For the text-containing cell, return its midpoint in [x, y] coordinate format. 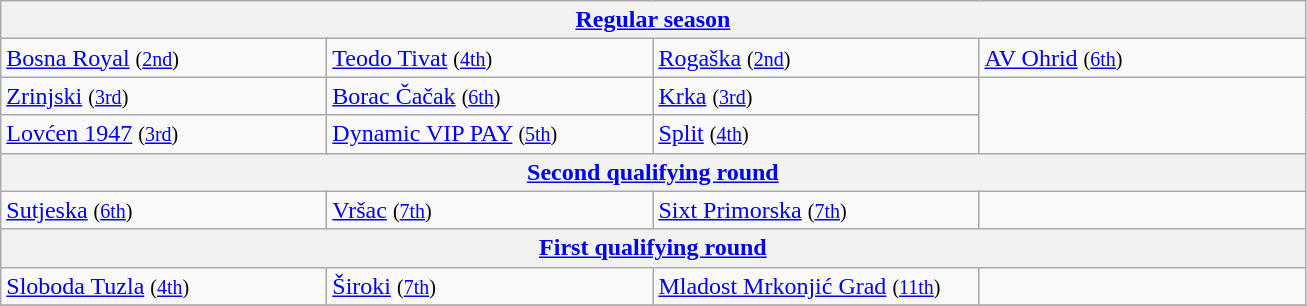
Široki (7th) [490, 286]
Sixt Primorska (7th) [816, 210]
Split (4th) [816, 134]
Second qualifying round [653, 172]
First qualifying round [653, 248]
Zrinjski (3rd) [164, 96]
Regular season [653, 20]
Bosna Royal (2nd) [164, 58]
Rogaška (2nd) [816, 58]
AV Ohrid (6th) [1142, 58]
Dynamic VIP PAY (5th) [490, 134]
Mladost Mrkonjić Grad (11th) [816, 286]
Vršac (7th) [490, 210]
Teodo Tivat (4th) [490, 58]
Borac Čačak (6th) [490, 96]
Lovćen 1947 (3rd) [164, 134]
Sutjeska (6th) [164, 210]
Sloboda Tuzla (4th) [164, 286]
Krka (3rd) [816, 96]
